Output the [X, Y] coordinate of the center of the cell containing the given text.  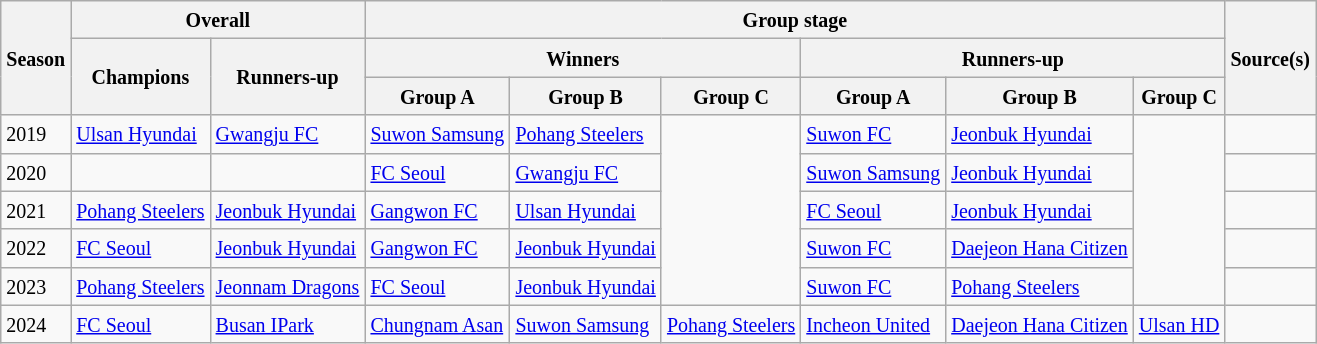
2023 [36, 286]
2021 [36, 210]
2019 [36, 134]
Group stage [795, 20]
Ulsan HD [1179, 324]
2022 [36, 248]
2024 [36, 324]
2020 [36, 172]
Source(s) [1270, 58]
Incheon United [874, 324]
Champions [140, 77]
Chungnam Asan [438, 324]
Busan IPark [288, 324]
Jeonnam Dragons [288, 286]
Overall [218, 20]
Season [36, 58]
Winners [583, 58]
